Scan for the cell matching the given text and deliver its (X, Y) coordinate at center. 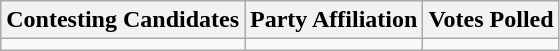
Party Affiliation (334, 20)
Votes Polled (491, 20)
Contesting Candidates (123, 20)
